Determine the (x, y) coordinate at the center of the cell enclosing the given text.  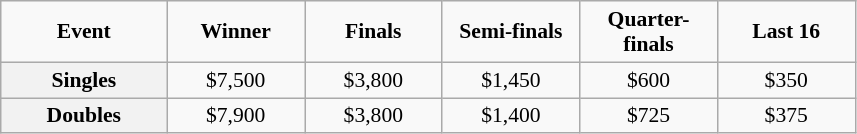
Doubles (84, 116)
Semi-finals (511, 32)
$1,400 (511, 116)
Singles (84, 80)
$1,450 (511, 80)
Finals (373, 32)
Last 16 (786, 32)
Winner (236, 32)
$7,500 (236, 80)
$7,900 (236, 116)
$350 (786, 80)
$600 (649, 80)
Quarter-finals (649, 32)
$375 (786, 116)
Event (84, 32)
$725 (649, 116)
